Scan for the cell matching the given text and deliver its [X, Y] coordinate at center. 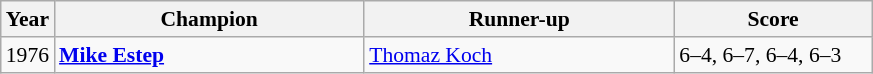
Thomaz Koch [519, 55]
Mike Estep [209, 55]
Champion [209, 19]
Year [28, 19]
6–4, 6–7, 6–4, 6–3 [773, 55]
Runner-up [519, 19]
1976 [28, 55]
Score [773, 19]
